Return the [X, Y] coordinate for the center point of the cell that contains the specified text.  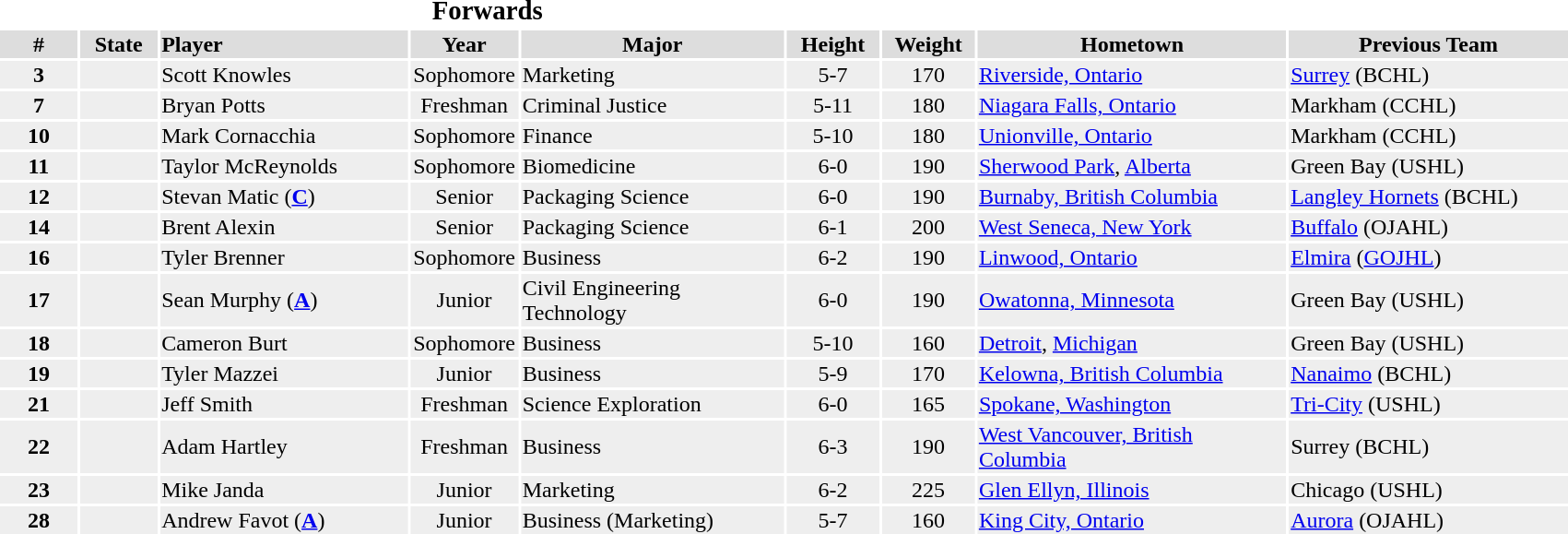
Sean Murphy (A) [284, 301]
Scott Knowles [284, 75]
7 [39, 105]
Business (Marketing) [653, 520]
Major [653, 44]
Riverside, Ontario [1132, 75]
18 [39, 343]
West Seneca, New York [1132, 227]
Cameron Burt [284, 343]
5-11 [833, 105]
Civil Engineering Technology [653, 301]
Linwood, Ontario [1132, 257]
Mike Janda [284, 490]
Year [465, 44]
16 [39, 257]
Brent Alexin [284, 227]
Science Exploration [653, 404]
165 [929, 404]
Taylor McReynolds [284, 166]
Stevan Matic (C) [284, 196]
14 [39, 227]
Tyler Brenner [284, 257]
11 [39, 166]
Kelowna, British Columbia [1132, 374]
3 [39, 75]
State [119, 44]
Biomedicine [653, 166]
19 [39, 374]
Finance [653, 136]
6-1 [833, 227]
Nanaimo (BCHL) [1429, 374]
Niagara Falls, Ontario [1132, 105]
Buffalo (OJAHL) [1429, 227]
# [39, 44]
Andrew Favot (A) [284, 520]
Player [284, 44]
Glen Ellyn, Illinois [1132, 490]
Burnaby, British Columbia [1132, 196]
West Vancouver, British Columbia [1132, 446]
Detroit, Michigan [1132, 343]
Unionville, Ontario [1132, 136]
200 [929, 227]
23 [39, 490]
Hometown [1132, 44]
Weight [929, 44]
17 [39, 301]
12 [39, 196]
21 [39, 404]
Height [833, 44]
5-9 [833, 374]
Sherwood Park, Alberta [1132, 166]
225 [929, 490]
Adam Hartley [284, 446]
Tri-City (USHL) [1429, 404]
Criminal Justice [653, 105]
Aurora (OJAHL) [1429, 520]
Owatonna, Minnesota [1132, 301]
6-3 [833, 446]
Spokane, Washington [1132, 404]
Tyler Mazzei [284, 374]
Jeff Smith [284, 404]
King City, Ontario [1132, 520]
28 [39, 520]
Bryan Potts [284, 105]
Langley Hornets (BCHL) [1429, 196]
Chicago (USHL) [1429, 490]
10 [39, 136]
Mark Cornacchia [284, 136]
22 [39, 446]
Elmira (GOJHL) [1429, 257]
Previous Team [1429, 44]
